From the cell containing the given text, extract its center point as [x, y] coordinate. 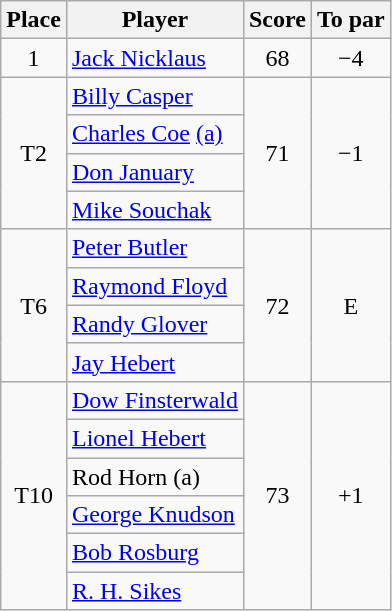
−1 [350, 153]
1 [34, 58]
Randy Glover [154, 324]
R. H. Sikes [154, 591]
To par [350, 20]
Dow Finsterwald [154, 400]
Mike Souchak [154, 210]
Bob Rosburg [154, 553]
Score [277, 20]
73 [277, 495]
T6 [34, 305]
72 [277, 305]
T10 [34, 495]
Place [34, 20]
Don January [154, 172]
Raymond Floyd [154, 286]
71 [277, 153]
George Knudson [154, 515]
Billy Casper [154, 96]
Charles Coe (a) [154, 134]
−4 [350, 58]
Peter Butler [154, 248]
68 [277, 58]
Jack Nicklaus [154, 58]
Jay Hebert [154, 362]
E [350, 305]
Player [154, 20]
+1 [350, 495]
T2 [34, 153]
Rod Horn (a) [154, 477]
Lionel Hebert [154, 438]
